Identify which cell holds the provided text, then report its [x, y] central coordinate. 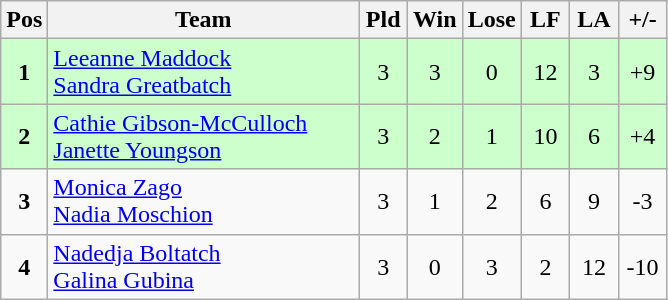
+9 [642, 72]
Leeanne Maddock Sandra Greatbatch [204, 72]
Monica Zago Nadia Moschion [204, 202]
-10 [642, 266]
Pld [384, 20]
Lose [492, 20]
Team [204, 20]
+/- [642, 20]
10 [546, 136]
Cathie Gibson-McCulloch Janette Youngson [204, 136]
Nadedja Boltatch Galina Gubina [204, 266]
LA [594, 20]
+4 [642, 136]
Win [434, 20]
-3 [642, 202]
9 [594, 202]
4 [24, 266]
Pos [24, 20]
LF [546, 20]
